Determine the (x, y) coordinate at the center of the cell enclosing the given text.  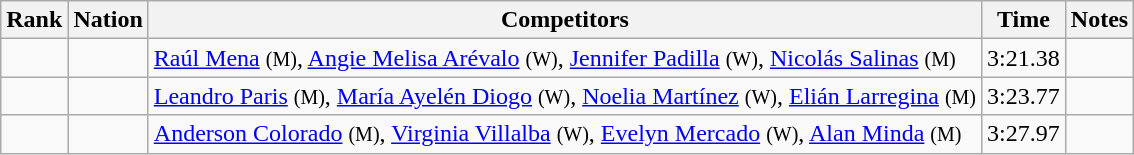
Rank (34, 20)
Leandro Paris (M), María Ayelén Diogo (W), Noelia Martínez (W), Elián Larregina (M) (564, 96)
Raúl Mena (M), Angie Melisa Arévalo (W), Jennifer Padilla (W), Nicolás Salinas (M) (564, 58)
3:21.38 (1024, 58)
3:23.77 (1024, 96)
Notes (1099, 20)
Competitors (564, 20)
Nation (108, 20)
Time (1024, 20)
3:27.97 (1024, 134)
Anderson Colorado (M), Virginia Villalba (W), Evelyn Mercado (W), Alan Minda (M) (564, 134)
